Return [x, y] of the center of cell containing provided text 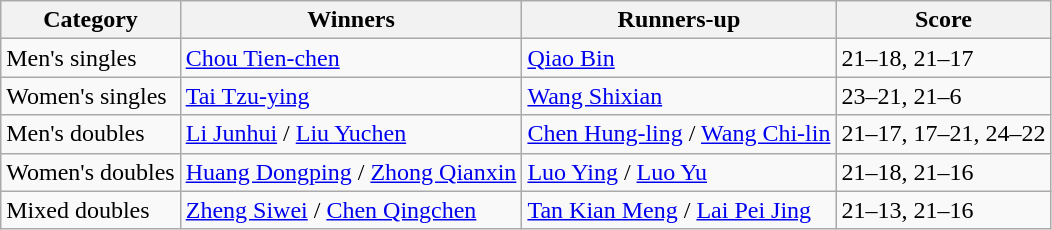
Huang Dongping / Zhong Qianxin [351, 172]
Runners-up [679, 20]
21–18, 21–17 [944, 58]
Tan Kian Meng / Lai Pei Jing [679, 210]
Mixed doubles [90, 210]
Wang Shixian [679, 96]
21–18, 21–16 [944, 172]
Category [90, 20]
Women's doubles [90, 172]
21–17, 17–21, 24–22 [944, 134]
Luo Ying / Luo Yu [679, 172]
Li Junhui / Liu Yuchen [351, 134]
21–13, 21–16 [944, 210]
Chou Tien-chen [351, 58]
Men's doubles [90, 134]
Men's singles [90, 58]
Women's singles [90, 96]
Qiao Bin [679, 58]
Score [944, 20]
Tai Tzu-ying [351, 96]
23–21, 21–6 [944, 96]
Zheng Siwei / Chen Qingchen [351, 210]
Chen Hung-ling / Wang Chi-lin [679, 134]
Winners [351, 20]
